Provide the (X, Y) coordinate of the cell's center where the given text is located.  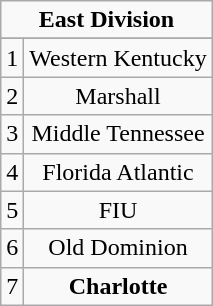
FIU (118, 210)
2 (12, 96)
6 (12, 248)
Charlotte (118, 286)
East Division (106, 20)
Middle Tennessee (118, 134)
Western Kentucky (118, 58)
4 (12, 172)
Old Dominion (118, 248)
Marshall (118, 96)
Florida Atlantic (118, 172)
7 (12, 286)
5 (12, 210)
1 (12, 58)
3 (12, 134)
